Pinpoint the cell where the given text exists, returning its [x, y] midpoint coordinate. 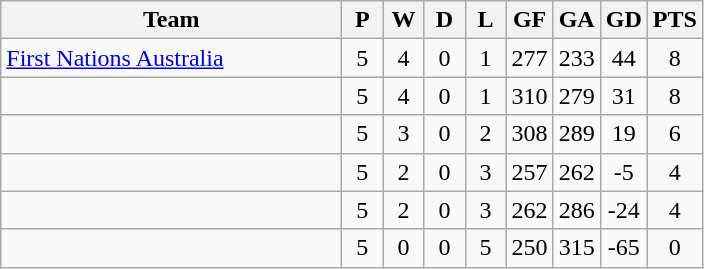
31 [624, 96]
257 [530, 172]
-65 [624, 248]
310 [530, 96]
308 [530, 134]
-24 [624, 210]
289 [576, 134]
19 [624, 134]
First Nations Australia [172, 58]
PTS [674, 20]
233 [576, 58]
GF [530, 20]
P [362, 20]
286 [576, 210]
250 [530, 248]
44 [624, 58]
277 [530, 58]
W [404, 20]
D [444, 20]
315 [576, 248]
GD [624, 20]
279 [576, 96]
L [486, 20]
6 [674, 134]
GA [576, 20]
-5 [624, 172]
Team [172, 20]
